For the text-containing cell, return its midpoint in [x, y] coordinate format. 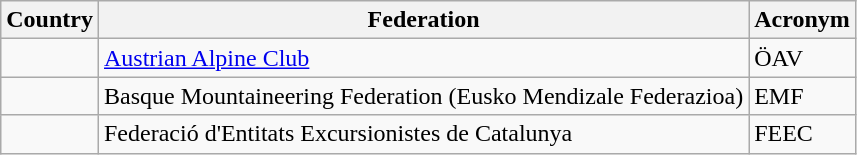
Basque Mountaineering Federation (Eusko Mendizale Federazioa) [423, 96]
Federació d'Entitats Excursionistes de Catalunya [423, 134]
Austrian Alpine Club [423, 58]
FEEC [802, 134]
EMF [802, 96]
Acronym [802, 20]
Country [50, 20]
ÖAV [802, 58]
Federation [423, 20]
